Provide the (X, Y) coordinate of the cell's center where the given text is located.  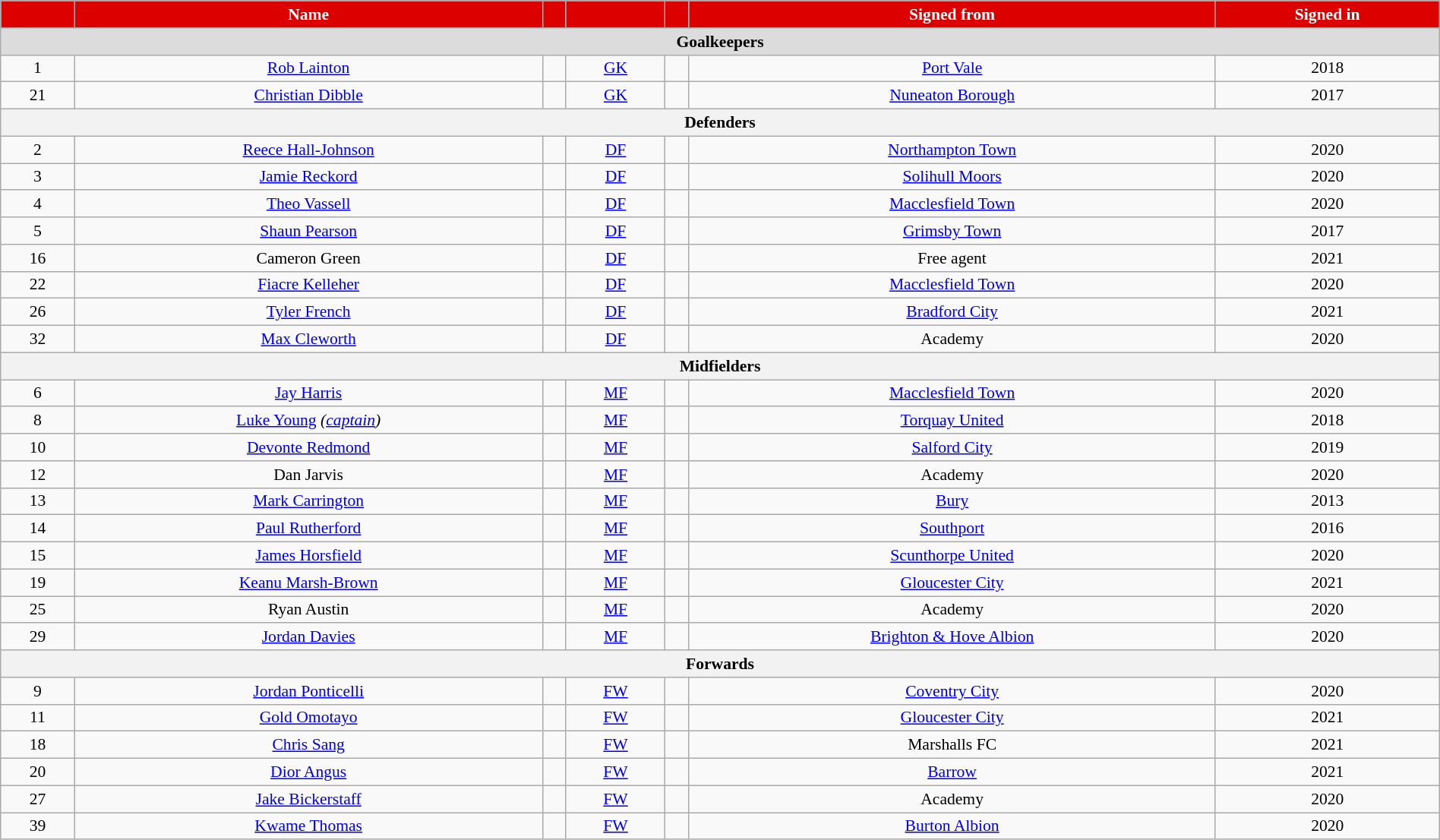
Ryan Austin (308, 610)
Torquay United (952, 421)
Kwame Thomas (308, 826)
Signed from (952, 14)
Max Cleworth (308, 339)
Jamie Reckord (308, 177)
Barrow (952, 772)
Northampton Town (952, 150)
Bradford City (952, 312)
Tyler French (308, 312)
6 (38, 393)
Mark Carrington (308, 501)
Goalkeepers (720, 42)
2 (38, 150)
Theo Vassell (308, 204)
Jake Bickerstaff (308, 799)
10 (38, 447)
Forwards (720, 664)
Name (308, 14)
Devonte Redmond (308, 447)
Jordan Ponticelli (308, 691)
Fiacre Kelleher (308, 285)
4 (38, 204)
22 (38, 285)
8 (38, 421)
2019 (1328, 447)
Gold Omotayo (308, 718)
Port Vale (952, 68)
Jay Harris (308, 393)
Burton Albion (952, 826)
Paul Rutherford (308, 529)
James Horsfield (308, 556)
Signed in (1328, 14)
2013 (1328, 501)
Grimsby Town (952, 231)
Southport (952, 529)
15 (38, 556)
Luke Young (captain) (308, 421)
20 (38, 772)
Marshalls FC (952, 745)
Keanu Marsh-Brown (308, 583)
Dior Angus (308, 772)
25 (38, 610)
Chris Sang (308, 745)
3 (38, 177)
12 (38, 475)
Salford City (952, 447)
29 (38, 637)
Reece Hall-Johnson (308, 150)
Cameron Green (308, 258)
Christian Dibble (308, 96)
Brighton & Hove Albion (952, 637)
5 (38, 231)
16 (38, 258)
Bury (952, 501)
9 (38, 691)
21 (38, 96)
Shaun Pearson (308, 231)
Free agent (952, 258)
Coventry City (952, 691)
32 (38, 339)
19 (38, 583)
Midfielders (720, 366)
Scunthorpe United (952, 556)
26 (38, 312)
14 (38, 529)
Solihull Moors (952, 177)
2016 (1328, 529)
Jordan Davies (308, 637)
Rob Lainton (308, 68)
27 (38, 799)
Dan Jarvis (308, 475)
39 (38, 826)
18 (38, 745)
13 (38, 501)
1 (38, 68)
11 (38, 718)
Defenders (720, 123)
Nuneaton Borough (952, 96)
